Scan for the cell matching the given text and deliver its (X, Y) coordinate at center. 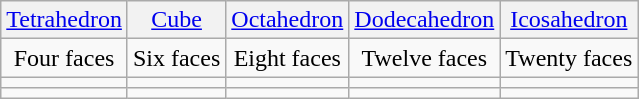
Cube (176, 20)
Eight faces (288, 58)
Four faces (64, 58)
Twenty faces (569, 58)
Octahedron (288, 20)
Tetrahedron (64, 20)
Six faces (176, 58)
Icosahedron (569, 20)
Dodecahedron (424, 20)
Twelve faces (424, 58)
